Provide the (x, y) coordinate of the cell's center where the given text is located.  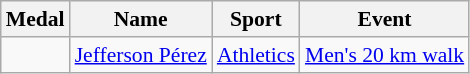
Medal (36, 19)
Name (141, 19)
Event (384, 19)
Men's 20 km walk (384, 55)
Sport (256, 19)
Athletics (256, 55)
Jefferson Pérez (141, 55)
